Search for the cell housing the specified text and yield its (X, Y) center coordinate. 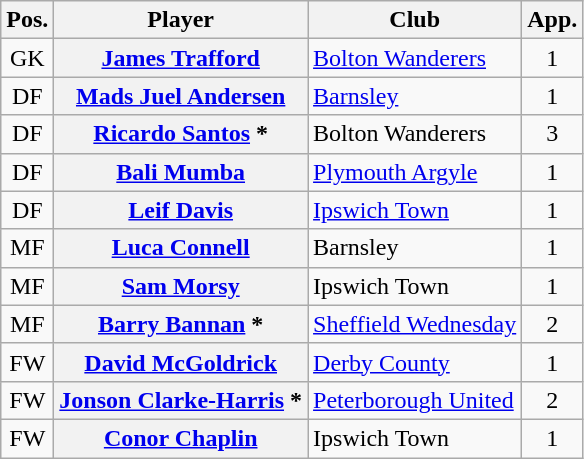
Pos. (28, 20)
Club (415, 20)
Leif Davis (181, 210)
App. (552, 20)
James Trafford (181, 58)
Derby County (415, 362)
Player (181, 20)
3 (552, 134)
Sheffield Wednesday (415, 324)
David McGoldrick (181, 362)
Sam Morsy (181, 286)
Conor Chaplin (181, 438)
Luca Connell (181, 248)
Plymouth Argyle (415, 172)
Ricardo Santos * (181, 134)
Bali Mumba (181, 172)
Mads Juel Andersen (181, 96)
GK (28, 58)
Peterborough United (415, 400)
Jonson Clarke-Harris * (181, 400)
Barry Bannan * (181, 324)
